Identify which cell holds the provided text, then report its [X, Y] central coordinate. 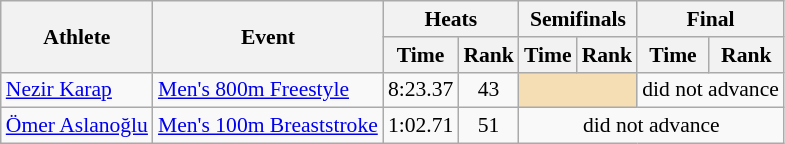
Final [710, 19]
Semifinals [578, 19]
Athlete [77, 36]
Event [268, 36]
1:02.71 [420, 126]
Ömer Aslanoğlu [77, 126]
51 [488, 126]
Nezir Karap [77, 90]
Men's 800m Freestyle [268, 90]
43 [488, 90]
Heats [451, 19]
Men's 100m Breaststroke [268, 126]
8:23.37 [420, 90]
